For the text-containing cell, return its midpoint in (x, y) coordinate format. 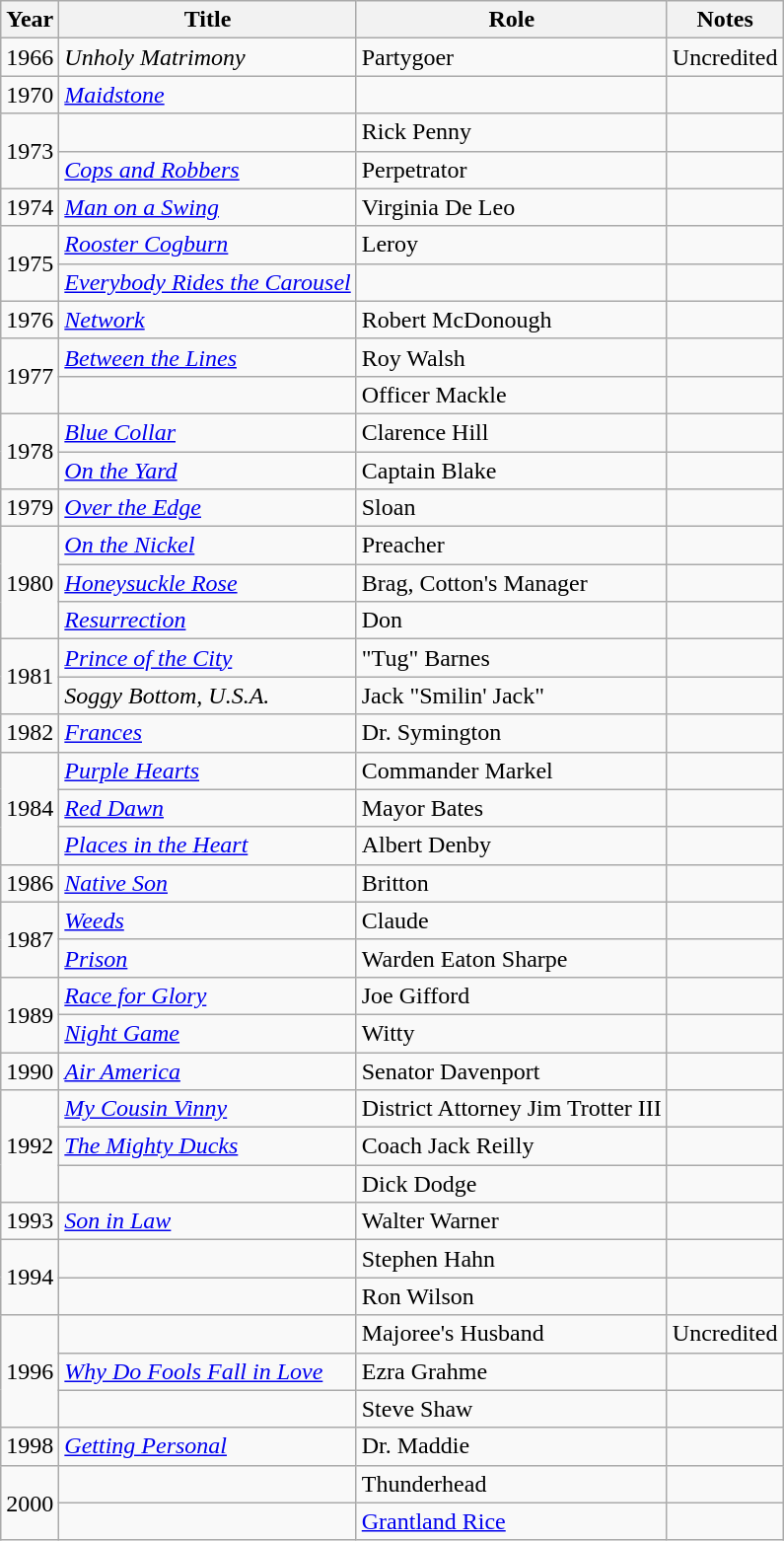
2000 (30, 1503)
Man on a Swing (207, 207)
1990 (30, 1070)
Blue Collar (207, 432)
Race for Glory (207, 995)
Leroy (511, 245)
Dr. Maddie (511, 1446)
Weeds (207, 920)
Claude (511, 920)
Notes (725, 20)
Britton (511, 883)
Title (207, 20)
Between the Lines (207, 357)
Dick Dodge (511, 1184)
Cops and Robbers (207, 170)
Stephen Hahn (511, 1259)
Network (207, 320)
On the Nickel (207, 546)
On the Yard (207, 471)
1966 (30, 57)
1978 (30, 451)
1979 (30, 508)
Everybody Rides the Carousel (207, 282)
Robert McDonough (511, 320)
Brag, Cotton's Manager (511, 583)
Majoree's Husband (511, 1334)
1986 (30, 883)
Witty (511, 1033)
Getting Personal (207, 1446)
Commander Markel (511, 770)
My Cousin Vinny (207, 1109)
1996 (30, 1371)
Over the Edge (207, 508)
1981 (30, 677)
1989 (30, 1014)
Son in Law (207, 1221)
Night Game (207, 1033)
Air America (207, 1070)
Rick Penny (511, 132)
1974 (30, 207)
Warden Eaton Sharpe (511, 958)
Partygoer (511, 57)
1976 (30, 320)
Year (30, 20)
Prison (207, 958)
Frances (207, 733)
The Mighty Ducks (207, 1146)
Ezra Grahme (511, 1371)
Albert Denby (511, 845)
Dr. Symington (511, 733)
Sloan (511, 508)
Clarence Hill (511, 432)
1977 (30, 376)
Grantland Rice (511, 1521)
Coach Jack Reilly (511, 1146)
1982 (30, 733)
1994 (30, 1278)
Unholy Matrimony (207, 57)
1984 (30, 808)
Virginia De Leo (511, 207)
Resurrection (207, 621)
Native Son (207, 883)
"Tug" Barnes (511, 658)
Captain Blake (511, 471)
Ron Wilson (511, 1296)
Why Do Fools Fall in Love (207, 1371)
Don (511, 621)
Maidstone (207, 95)
1998 (30, 1446)
Joe Gifford (511, 995)
Perpetrator (511, 170)
Jack "Smilin' Jack" (511, 696)
Red Dawn (207, 808)
District Attorney Jim Trotter III (511, 1109)
Officer Mackle (511, 395)
1993 (30, 1221)
Walter Warner (511, 1221)
Purple Hearts (207, 770)
Role (511, 20)
Soggy Bottom, U.S.A. (207, 696)
Preacher (511, 546)
Mayor Bates (511, 808)
1975 (30, 263)
Steve Shaw (511, 1409)
Places in the Heart (207, 845)
Thunderhead (511, 1484)
Honeysuckle Rose (207, 583)
1992 (30, 1146)
Rooster Cogburn (207, 245)
1980 (30, 583)
1987 (30, 939)
Senator Davenport (511, 1070)
1970 (30, 95)
1973 (30, 151)
Prince of the City (207, 658)
Roy Walsh (511, 357)
